Provide the [X, Y] coordinate of the cell's center where the given text is located.  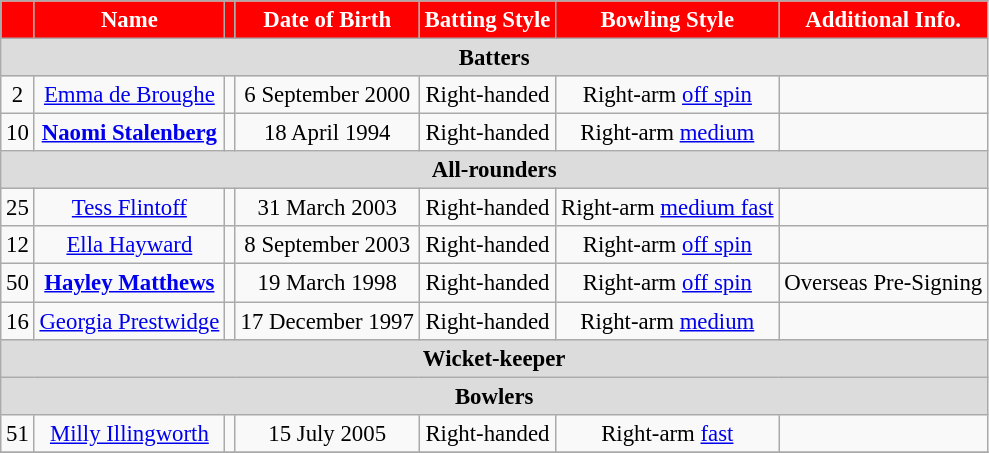
16 [18, 321]
Name [129, 20]
Emma de Broughe [129, 95]
Date of Birth [327, 20]
8 September 2003 [327, 245]
50 [18, 283]
Georgia Prestwidge [129, 321]
All-rounders [494, 170]
51 [18, 433]
Naomi Stalenberg [129, 133]
Batting Style [488, 20]
Wicket-keeper [494, 358]
15 July 2005 [327, 433]
12 [18, 245]
31 March 2003 [327, 208]
17 December 1997 [327, 321]
10 [18, 133]
18 April 1994 [327, 133]
Hayley Matthews [129, 283]
Additional Info. [884, 20]
2 [18, 95]
Right-arm medium fast [668, 208]
Overseas Pre-Signing [884, 283]
25 [18, 208]
6 September 2000 [327, 95]
Tess Flintoff [129, 208]
Ella Hayward [129, 245]
Bowlers [494, 396]
Bowling Style [668, 20]
Right-arm fast [668, 433]
19 March 1998 [327, 283]
Milly Illingworth [129, 433]
Batters [494, 58]
